Pinpoint the cell where the given text exists, returning its (X, Y) midpoint coordinate. 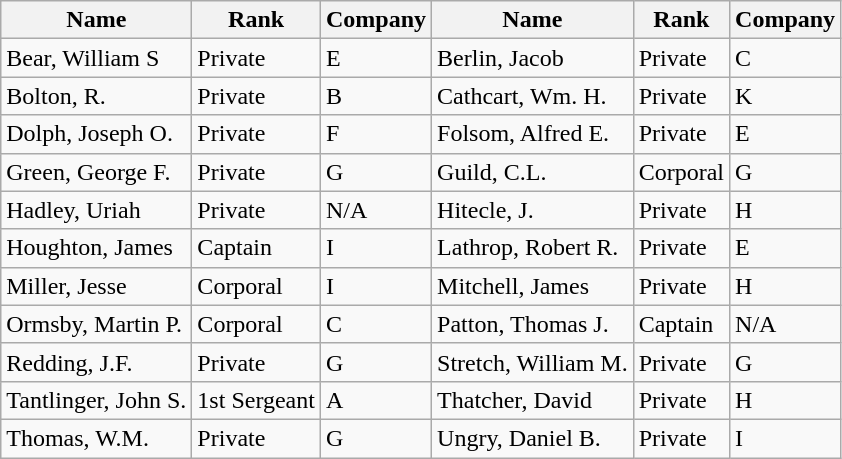
Houghton, James (96, 248)
Mitchell, James (533, 286)
Thomas, W.M. (96, 438)
Patton, Thomas J. (533, 324)
Guild, C.L. (533, 172)
Redding, J.F. (96, 362)
B (376, 96)
Folsom, Alfred E. (533, 134)
Green, George F. (96, 172)
Miller, Jesse (96, 286)
K (786, 96)
Hitecle, J. (533, 210)
1st Sergeant (256, 400)
Berlin, Jacob (533, 58)
F (376, 134)
Lathrop, Robert R. (533, 248)
Hadley, Uriah (96, 210)
Tantlinger, John S. (96, 400)
Thatcher, David (533, 400)
A (376, 400)
Ormsby, Martin P. (96, 324)
Bolton, R. (96, 96)
Ungry, Daniel B. (533, 438)
Dolph, Joseph O. (96, 134)
Bear, William S (96, 58)
Cathcart, Wm. H. (533, 96)
Stretch, William M. (533, 362)
